Locate the cell with the specified text and output its (X, Y) center coordinate. 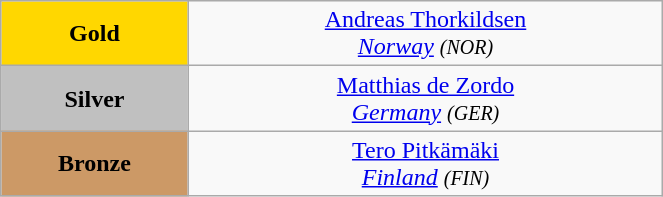
Tero PitkämäkiFinland (FIN) (426, 164)
Matthias de ZordoGermany (GER) (426, 98)
Silver (94, 98)
Bronze (94, 164)
Gold (94, 34)
Andreas ThorkildsenNorway (NOR) (426, 34)
